Provide the (X, Y) coordinate of the cell's center where the given text is located.  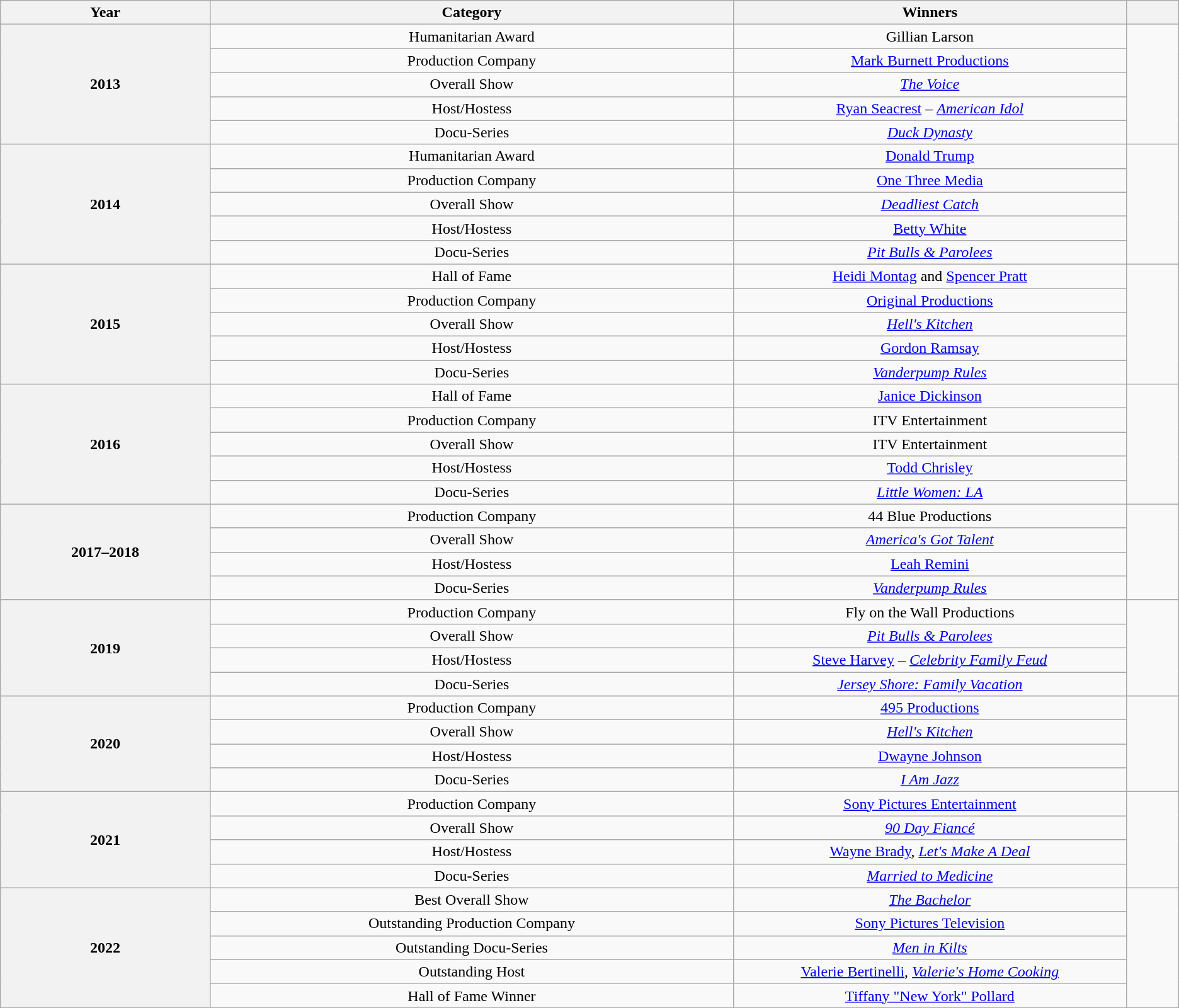
One Three Media (930, 180)
2020 (106, 744)
90 Day Fiancé (930, 828)
2014 (106, 204)
Janice Dickinson (930, 396)
2021 (106, 840)
Outstanding Docu-Series (471, 948)
The Voice (930, 84)
Wayne Brady, Let's Make A Deal (930, 852)
Mark Burnett Productions (930, 60)
Fly on the Wall Productions (930, 612)
Outstanding Production Company (471, 924)
2016 (106, 444)
2013 (106, 84)
Steve Harvey – Celebrity Family Feud (930, 660)
Gillian Larson (930, 37)
Ryan Seacrest – American Idol (930, 108)
Original Productions (930, 301)
Category (471, 13)
Leah Remini (930, 564)
Dwayne Johnson (930, 756)
Donald Trump (930, 156)
495 Productions (930, 708)
Best Overall Show (471, 900)
2015 (106, 324)
Deadliest Catch (930, 204)
Sony Pictures Television (930, 924)
Year (106, 13)
Todd Chrisley (930, 468)
I Am Jazz (930, 780)
The Bachelor (930, 900)
44 Blue Productions (930, 516)
Tiffany "New York" Pollard (930, 995)
Heidi Montag and Spencer Pratt (930, 276)
Winners (930, 13)
2022 (106, 948)
Gordon Ramsay (930, 348)
2017–2018 (106, 552)
Hall of Fame Winner (471, 995)
Betty White (930, 228)
Jersey Shore: Family Vacation (930, 684)
Married to Medicine (930, 876)
Little Women: LA (930, 492)
America's Got Talent (930, 540)
2019 (106, 648)
Sony Pictures Entertainment (930, 804)
Valerie Bertinelli, Valerie's Home Cooking (930, 971)
Duck Dynasty (930, 132)
Men in Kilts (930, 948)
Outstanding Host (471, 971)
